Return (X, Y) of the center of cell containing provided text 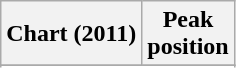
Chart (2011) (72, 34)
Peakposition (188, 34)
